Scan for the cell matching the given text and deliver its (X, Y) coordinate at center. 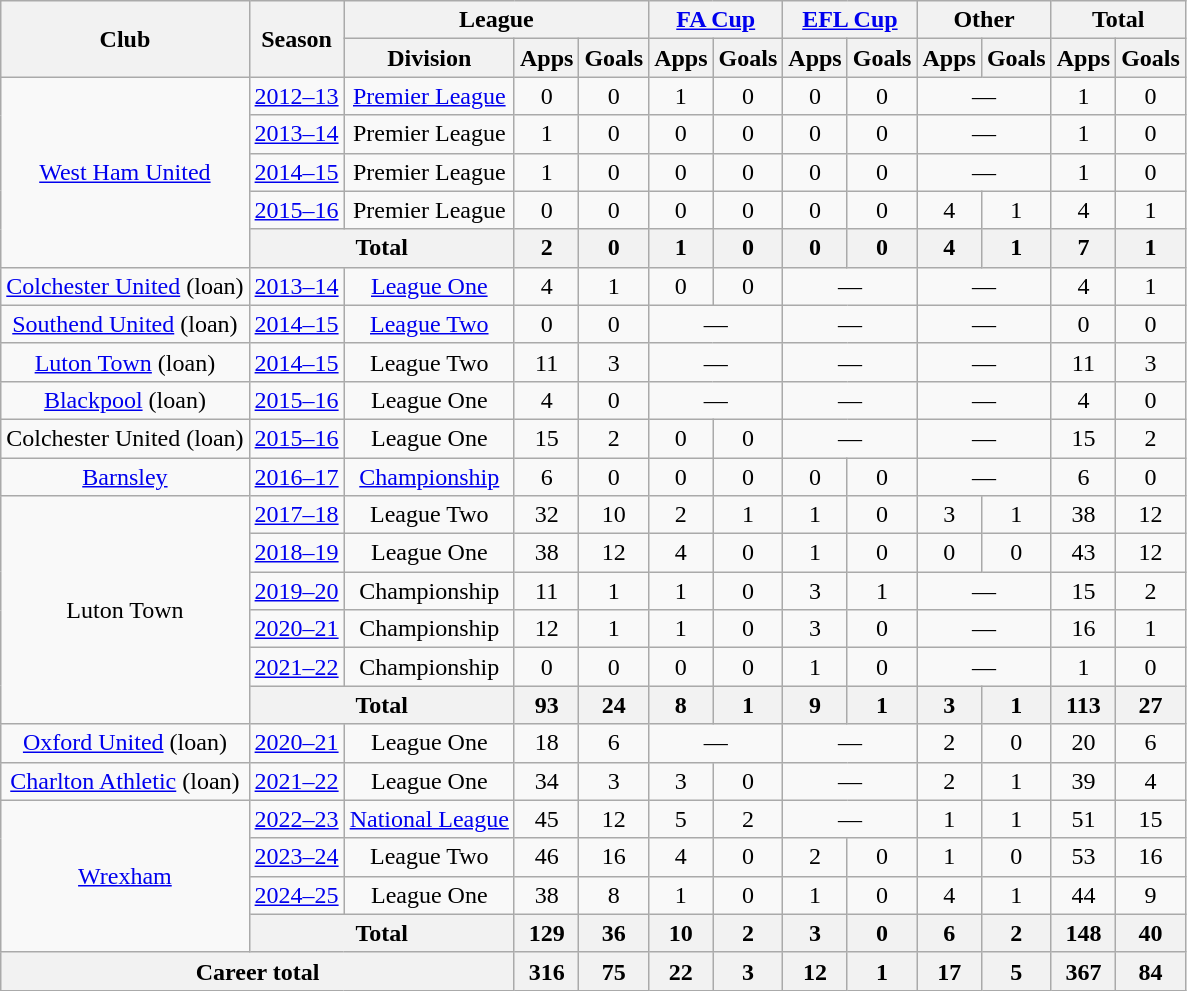
2019–20 (296, 591)
Luton Town (loan) (125, 362)
36 (614, 933)
34 (546, 781)
2018–19 (296, 553)
93 (546, 705)
46 (546, 857)
Charlton Athletic (loan) (125, 781)
7 (1083, 248)
40 (1151, 933)
129 (546, 933)
53 (1083, 857)
39 (1083, 781)
Season (296, 39)
84 (1151, 971)
Wrexham (125, 876)
FA Cup (716, 20)
Blackpool (loan) (125, 400)
Career total (258, 971)
367 (1083, 971)
Luton Town (125, 610)
Club (125, 39)
113 (1083, 705)
2024–25 (296, 895)
Other (984, 20)
Barnsley (125, 477)
National League (429, 819)
75 (614, 971)
2016–17 (296, 477)
45 (546, 819)
17 (949, 971)
2017–18 (296, 515)
Oxford United (loan) (125, 743)
32 (546, 515)
2012–13 (296, 96)
18 (546, 743)
2022–23 (296, 819)
20 (1083, 743)
24 (614, 705)
51 (1083, 819)
43 (1083, 553)
148 (1083, 933)
44 (1083, 895)
316 (546, 971)
22 (681, 971)
EFL Cup (850, 20)
27 (1151, 705)
Southend United (loan) (125, 324)
2023–24 (296, 857)
Division (429, 58)
West Ham United (125, 172)
League (496, 20)
